Provide the [x, y] coordinate of the cell's center where the given text is located.  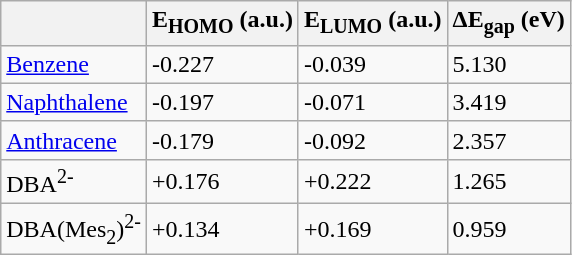
1.265 [508, 182]
ELUMO (a.u.) [372, 23]
+0.222 [372, 182]
DBA2- [74, 182]
5.130 [508, 64]
DBA(Mes2)2- [74, 230]
-0.092 [372, 140]
Benzene [74, 64]
Anthracene [74, 140]
3.419 [508, 102]
Naphthalene [74, 102]
EHOMO (a.u.) [222, 23]
+0.176 [222, 182]
-0.039 [372, 64]
+0.169 [372, 230]
ΔEgap (eV) [508, 23]
0.959 [508, 230]
-0.197 [222, 102]
2.357 [508, 140]
-0.179 [222, 140]
-0.071 [372, 102]
-0.227 [222, 64]
+0.134 [222, 230]
